Determine the (X, Y) coordinate at the center of the cell enclosing the given text.  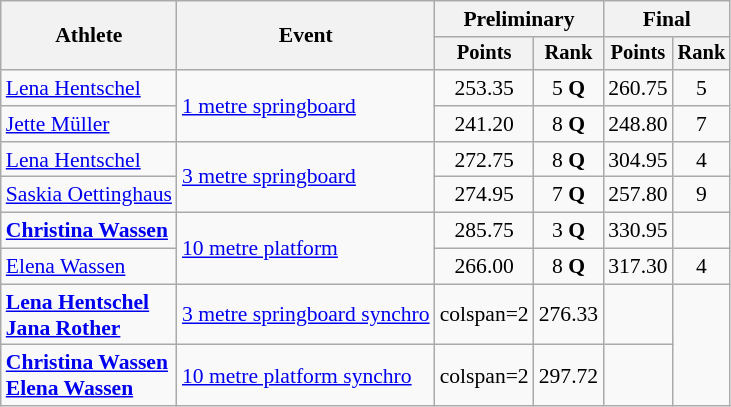
10 metre platform synchro (306, 376)
7 Q (568, 195)
Christina WassenElena Wassen (89, 376)
Christina Wassen (89, 231)
248.80 (638, 124)
Elena Wassen (89, 267)
276.33 (568, 314)
3 metre springboard (306, 178)
257.80 (638, 195)
9 (702, 195)
7 (702, 124)
5 (702, 88)
304.95 (638, 160)
Saskia Oettinghaus (89, 195)
272.75 (484, 160)
297.72 (568, 376)
Final (666, 19)
Jette Müller (89, 124)
Preliminary (520, 19)
Lena HentschelJana Rother (89, 314)
253.35 (484, 88)
5 Q (568, 88)
317.30 (638, 267)
274.95 (484, 195)
3 Q (568, 231)
260.75 (638, 88)
266.00 (484, 267)
330.95 (638, 231)
285.75 (484, 231)
1 metre springboard (306, 106)
Athlete (89, 36)
241.20 (484, 124)
10 metre platform (306, 248)
Event (306, 36)
3 metre springboard synchro (306, 314)
